Search for the cell housing the specified text and yield its [X, Y] center coordinate. 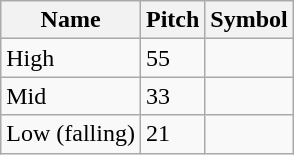
High [71, 58]
33 [172, 96]
Mid [71, 96]
Low (falling) [71, 134]
Pitch [172, 20]
Symbol [249, 20]
55 [172, 58]
21 [172, 134]
Name [71, 20]
